For the text-containing cell, return its midpoint in [x, y] coordinate format. 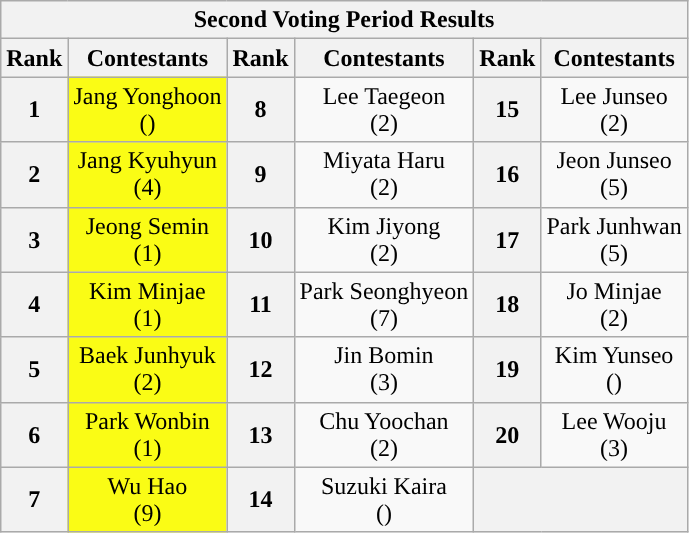
Jin Bomin(3) [384, 370]
Jang Kyuhyun(4) [148, 174]
18 [508, 304]
Park Seonghyeon(7) [384, 304]
Wu Hao(9) [148, 500]
Kim Minjae(1) [148, 304]
13 [260, 434]
12 [260, 370]
3 [34, 240]
Suzuki Kaira() [384, 500]
16 [508, 174]
Jeon Junseo(5) [614, 174]
1 [34, 110]
Jo Minjae(2) [614, 304]
Baek Junhyuk(2) [148, 370]
4 [34, 304]
19 [508, 370]
20 [508, 434]
5 [34, 370]
10 [260, 240]
Kim Jiyong(2) [384, 240]
Chu Yoochan(2) [384, 434]
9 [260, 174]
Second Voting Period Results [344, 20]
Park Junhwan(5) [614, 240]
Jeong Semin(1) [148, 240]
15 [508, 110]
Kim Yunseo() [614, 370]
2 [34, 174]
Miyata Haru(2) [384, 174]
Lee Junseo(2) [614, 110]
17 [508, 240]
8 [260, 110]
Lee Taegeon(2) [384, 110]
14 [260, 500]
Lee Wooju(3) [614, 434]
11 [260, 304]
7 [34, 500]
Park Wonbin(1) [148, 434]
6 [34, 434]
Jang Yonghoon() [148, 110]
